Return (x, y) of the center of cell containing provided text 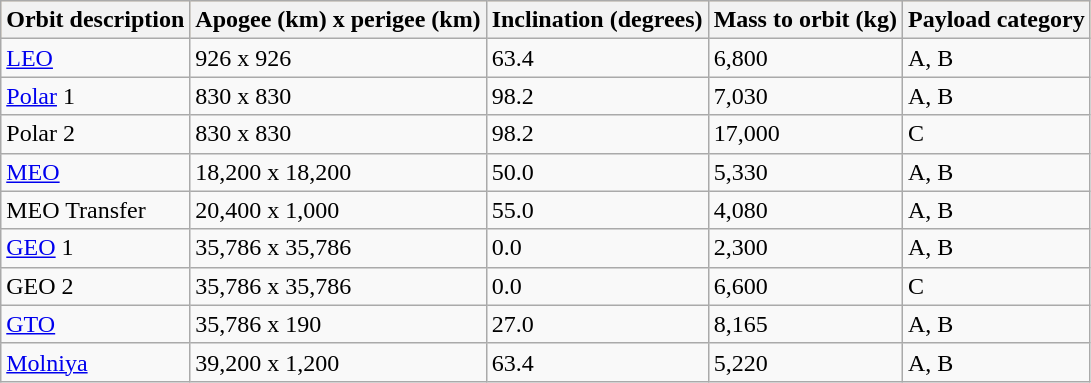
39,200 x 1,200 (338, 362)
5,220 (805, 362)
27.0 (597, 324)
17,000 (805, 134)
MEO (96, 172)
7,030 (805, 96)
Mass to orbit (kg) (805, 20)
50.0 (597, 172)
Payload category (996, 20)
2,300 (805, 248)
Orbit description (96, 20)
20,400 x 1,000 (338, 210)
926 x 926 (338, 58)
4,080 (805, 210)
MEO Transfer (96, 210)
Apogee (km) x perigee (km) (338, 20)
GEO 1 (96, 248)
55.0 (597, 210)
GTO (96, 324)
35,786 x 190 (338, 324)
8,165 (805, 324)
6,800 (805, 58)
6,600 (805, 286)
GEO 2 (96, 286)
Inclination (degrees) (597, 20)
Polar 2 (96, 134)
Polar 1 (96, 96)
5,330 (805, 172)
18,200 x 18,200 (338, 172)
Molniya (96, 362)
LEO (96, 58)
